From the cell containing the given text, extract its center point as (X, Y) coordinate. 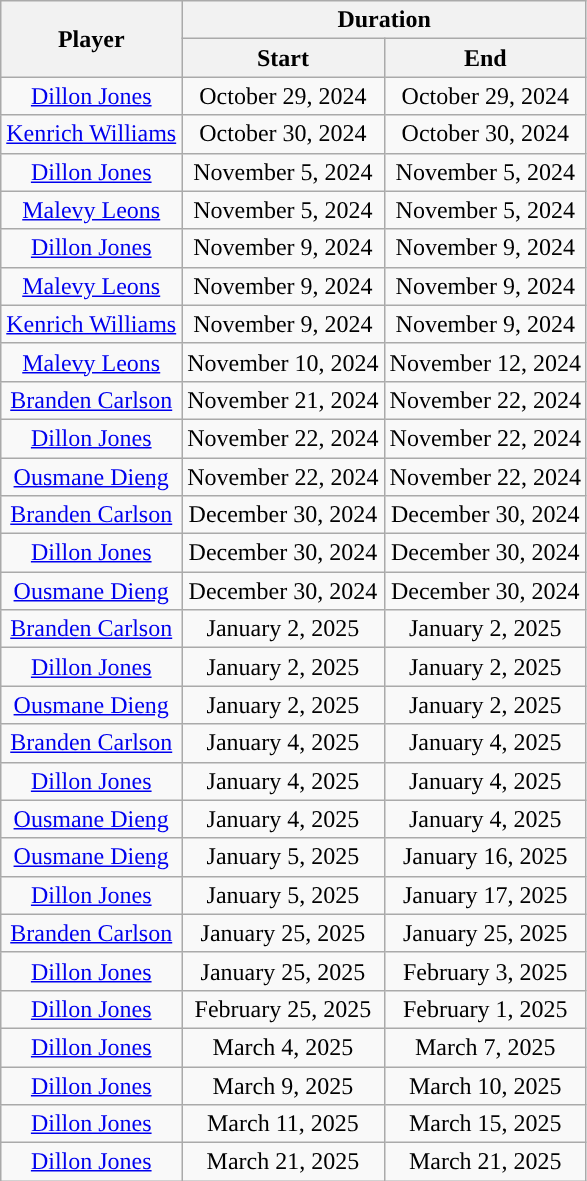
End (485, 58)
February 1, 2025 (485, 1009)
November 10, 2024 (283, 362)
January 17, 2025 (485, 895)
March 4, 2025 (283, 1047)
November 12, 2024 (485, 362)
Player (92, 39)
March 15, 2025 (485, 1124)
February 25, 2025 (283, 1009)
November 21, 2024 (283, 400)
Duration (384, 20)
March 7, 2025 (485, 1047)
Start (283, 58)
March 10, 2025 (485, 1085)
February 3, 2025 (485, 971)
January 16, 2025 (485, 857)
March 11, 2025 (283, 1124)
March 9, 2025 (283, 1085)
